Identify which cell holds the provided text, then report its [X, Y] central coordinate. 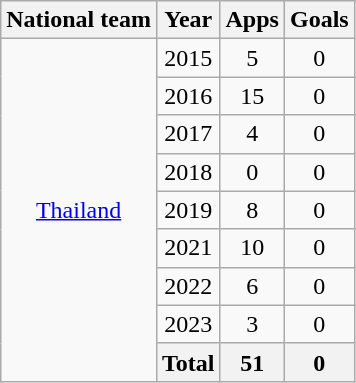
2021 [188, 248]
3 [252, 324]
4 [252, 134]
Year [188, 20]
2017 [188, 134]
Goals [319, 20]
2019 [188, 210]
Thailand [79, 210]
2022 [188, 286]
2018 [188, 172]
2015 [188, 58]
Total [188, 362]
5 [252, 58]
51 [252, 362]
National team [79, 20]
2016 [188, 96]
Apps [252, 20]
8 [252, 210]
6 [252, 286]
2023 [188, 324]
15 [252, 96]
10 [252, 248]
